Find where the given text appears and provide that cell's center as (x, y) coordinate. 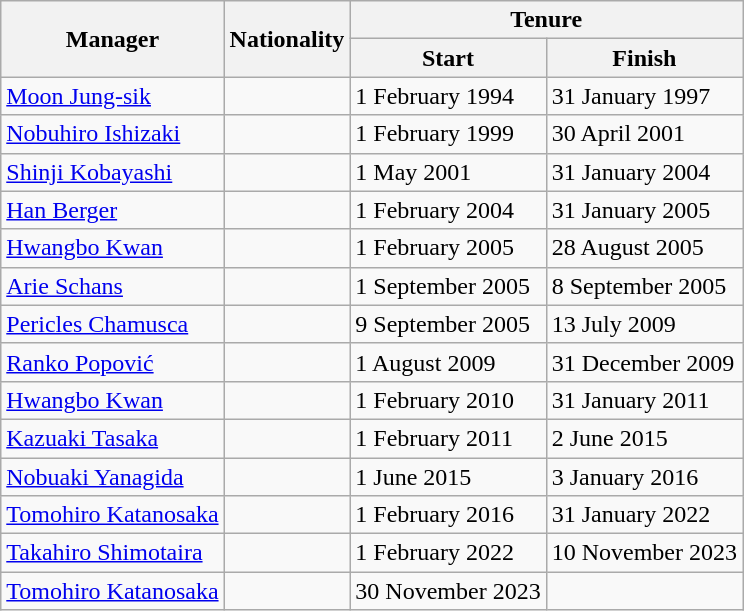
1 February 2022 (448, 553)
Pericles Chamusca (112, 324)
2 June 2015 (644, 438)
Han Berger (112, 210)
30 November 2023 (448, 591)
1 February 2004 (448, 210)
1 February 2010 (448, 400)
Takahiro Shimotaira (112, 553)
28 August 2005 (644, 248)
Tenure (546, 20)
Finish (644, 58)
1 February 2011 (448, 438)
13 July 2009 (644, 324)
Moon Jung-sik (112, 96)
Ranko Popović (112, 362)
30 April 2001 (644, 134)
1 September 2005 (448, 286)
1 February 2005 (448, 248)
3 January 2016 (644, 477)
1 February 1994 (448, 96)
31 January 2005 (644, 210)
31 January 1997 (644, 96)
31 December 2009 (644, 362)
Manager (112, 39)
1 August 2009 (448, 362)
31 January 2011 (644, 400)
1 May 2001 (448, 172)
Nobuaki Yanagida (112, 477)
Nobuhiro Ishizaki (112, 134)
Shinji Kobayashi (112, 172)
31 January 2022 (644, 515)
1 June 2015 (448, 477)
Start (448, 58)
1 February 2016 (448, 515)
Arie Schans (112, 286)
10 November 2023 (644, 553)
31 January 2004 (644, 172)
Kazuaki Tasaka (112, 438)
8 September 2005 (644, 286)
1 February 1999 (448, 134)
Nationality (287, 39)
9 September 2005 (448, 324)
